Determine the (x, y) coordinate at the center of the cell enclosing the given text.  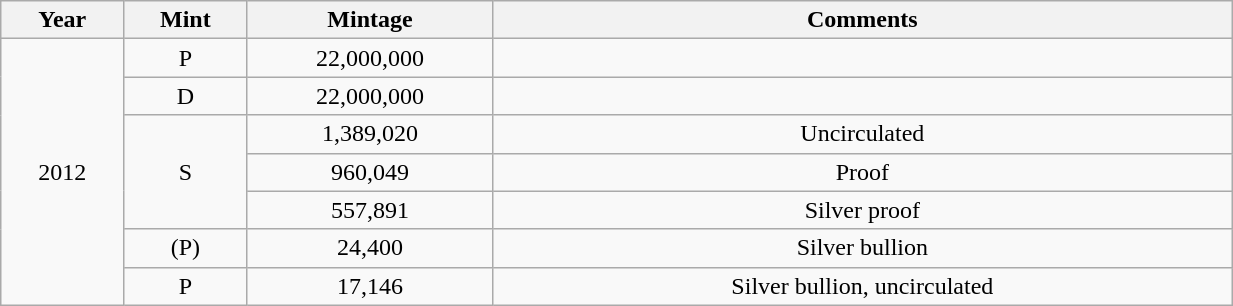
Proof (862, 172)
D (186, 96)
Comments (862, 20)
Silver bullion, uncirculated (862, 286)
24,400 (370, 248)
2012 (62, 172)
557,891 (370, 210)
960,049 (370, 172)
S (186, 172)
Mintage (370, 20)
17,146 (370, 286)
Mint (186, 20)
1,389,020 (370, 134)
Silver bullion (862, 248)
Silver proof (862, 210)
Uncirculated (862, 134)
Year (62, 20)
(P) (186, 248)
